Provide the (X, Y) coordinate of the cell's center where the given text is located.  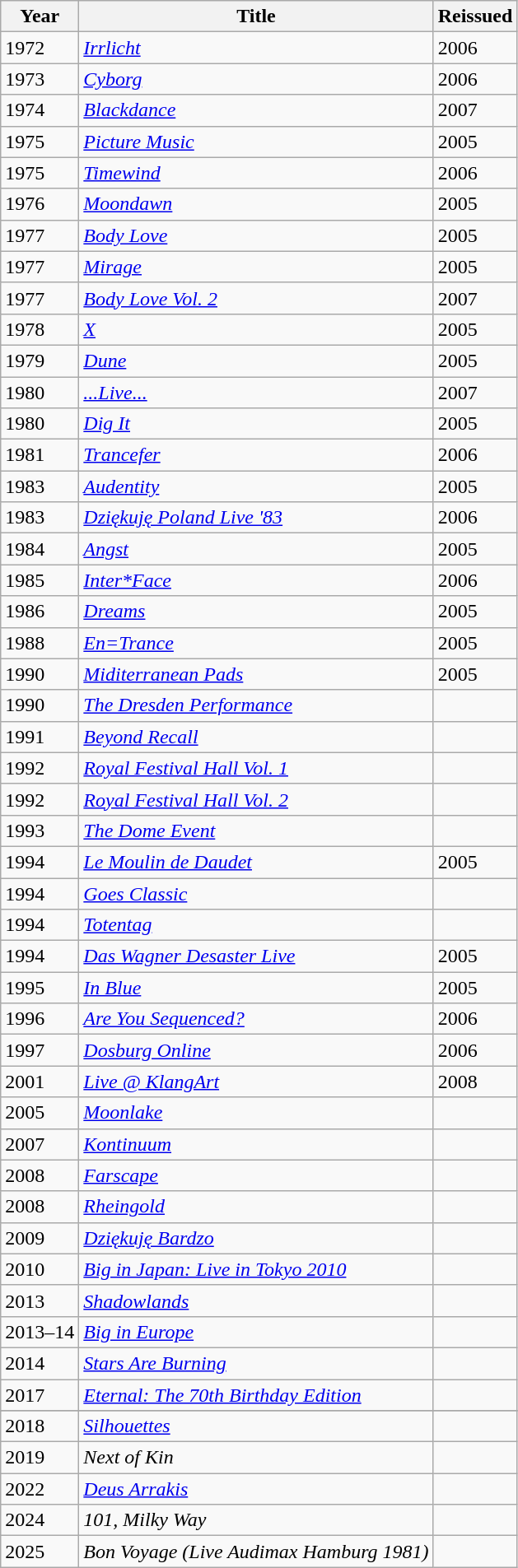
1993 (40, 831)
Le Moulin de Daudet (256, 862)
The Dresden Performance (256, 705)
Totentag (256, 925)
Irrlicht (256, 48)
2024 (40, 1520)
Miditerranean Pads (256, 674)
Picture Music (256, 142)
The Dome Event (256, 831)
2014 (40, 1363)
Bon Voyage (Live Audimax Hamburg 1981) (256, 1552)
Dune (256, 361)
Body Love Vol. 2 (256, 298)
Are You Sequenced? (256, 1019)
101, Milky Way (256, 1520)
Year (40, 16)
In Blue (256, 988)
Blackdance (256, 110)
1996 (40, 1019)
En=Trance (256, 643)
2017 (40, 1395)
Cyborg (256, 79)
Trancefer (256, 455)
2025 (40, 1552)
1981 (40, 455)
X (256, 329)
Title (256, 16)
2022 (40, 1489)
1978 (40, 329)
1997 (40, 1050)
Mirage (256, 267)
Kontinuum (256, 1144)
2018 (40, 1426)
Eternal: The 70th Birthday Edition (256, 1395)
Live @ KlangArt (256, 1082)
1974 (40, 110)
Inter*Face (256, 580)
2013–14 (40, 1332)
1972 (40, 48)
Dosburg Online (256, 1050)
Dziękuję Poland Live '83 (256, 518)
Silhouettes (256, 1426)
Beyond Recall (256, 737)
1984 (40, 549)
Big in Japan: Live in Tokyo 2010 (256, 1269)
Dreams (256, 612)
1986 (40, 612)
Reissued (475, 16)
2010 (40, 1269)
2001 (40, 1082)
Moonlake (256, 1113)
Timewind (256, 173)
Deus Arrakis (256, 1489)
Angst (256, 549)
Rheingold (256, 1207)
1991 (40, 737)
Goes Classic (256, 893)
Royal Festival Hall Vol. 1 (256, 768)
Shadowlands (256, 1300)
2009 (40, 1238)
1995 (40, 988)
1979 (40, 361)
Dig It (256, 424)
Next of Kin (256, 1458)
Body Love (256, 235)
Royal Festival Hall Vol. 2 (256, 799)
Moondawn (256, 204)
1988 (40, 643)
2013 (40, 1300)
Farscape (256, 1175)
Big in Europe (256, 1332)
Audentity (256, 486)
1985 (40, 580)
...Live... (256, 393)
Dziękuję Bardzo (256, 1238)
Stars Are Burning (256, 1363)
2019 (40, 1458)
1976 (40, 204)
1973 (40, 79)
Das Wagner Desaster Live (256, 956)
